Return [x, y] of the center of cell containing provided text 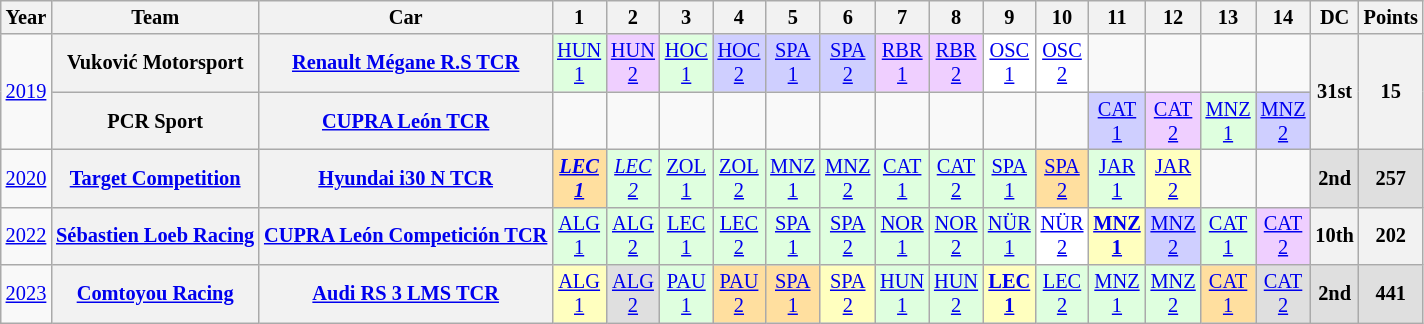
6 [848, 17]
2019 [26, 92]
12 [1174, 17]
10 [1062, 17]
JAR1 [1116, 178]
5 [792, 17]
RBR2 [956, 63]
CUPRA León Competición TCR [406, 236]
2022 [26, 236]
OSC2 [1062, 63]
14 [1284, 17]
Sébastien Loeb Racing [155, 236]
Points [1391, 17]
ZOL1 [686, 178]
ZOL2 [740, 178]
CUPRA León TCR [406, 121]
PCR Sport [155, 121]
PAU2 [740, 294]
Team [155, 17]
NOR1 [902, 236]
3 [686, 17]
8 [956, 17]
HOC1 [686, 63]
PAU1 [686, 294]
Year [26, 17]
Vuković Motorsport [155, 63]
JAR2 [1174, 178]
Hyundai i30 N TCR [406, 178]
441 [1391, 294]
Comtoyou Racing [155, 294]
NOR2 [956, 236]
202 [1391, 236]
257 [1391, 178]
Car [406, 17]
DC [1335, 17]
7 [902, 17]
Renault Mégane R.S TCR [406, 63]
HOC2 [740, 63]
Audi RS 3 LMS TCR [406, 294]
NÜR1 [1010, 236]
1 [579, 17]
2020 [26, 178]
9 [1010, 17]
RBR1 [902, 63]
2 [633, 17]
NÜR2 [1062, 236]
11 [1116, 17]
10th [1335, 236]
4 [740, 17]
2023 [26, 294]
13 [1228, 17]
Target Competition [155, 178]
31st [1335, 92]
15 [1391, 92]
OSC1 [1010, 63]
